For the text-containing cell, return its midpoint in (X, Y) coordinate format. 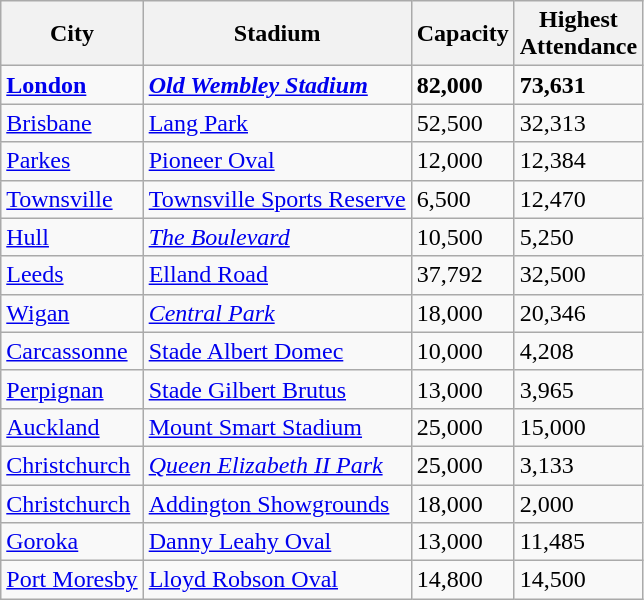
5,250 (578, 237)
Mount Smart Stadium (277, 427)
Port Moresby (72, 580)
Stade Albert Domec (277, 351)
Lloyd Robson Oval (277, 580)
12,000 (462, 161)
2,000 (578, 503)
10,000 (462, 351)
11,485 (578, 542)
Brisbane (72, 123)
Perpignan (72, 389)
The Boulevard (277, 237)
10,500 (462, 237)
Leeds (72, 275)
Stade Gilbert Brutus (277, 389)
Old Wembley Stadium (277, 85)
City (72, 34)
Wigan (72, 313)
12,384 (578, 161)
Stadium (277, 34)
HighestAttendance (578, 34)
14,800 (462, 580)
Danny Leahy Oval (277, 542)
Lang Park (277, 123)
20,346 (578, 313)
London (72, 85)
15,000 (578, 427)
6,500 (462, 199)
Carcassonne (72, 351)
73,631 (578, 85)
Elland Road (277, 275)
Auckland (72, 427)
3,965 (578, 389)
Hull (72, 237)
32,500 (578, 275)
Parkes (72, 161)
37,792 (462, 275)
Central Park (277, 313)
Queen Elizabeth II Park (277, 465)
Capacity (462, 34)
Townsville (72, 199)
14,500 (578, 580)
Addington Showgrounds (277, 503)
4,208 (578, 351)
Townsville Sports Reserve (277, 199)
52,500 (462, 123)
12,470 (578, 199)
Pioneer Oval (277, 161)
3,133 (578, 465)
Goroka (72, 542)
82,000 (462, 85)
32,313 (578, 123)
